Find where the given text appears and provide that cell's center as (X, Y) coordinate. 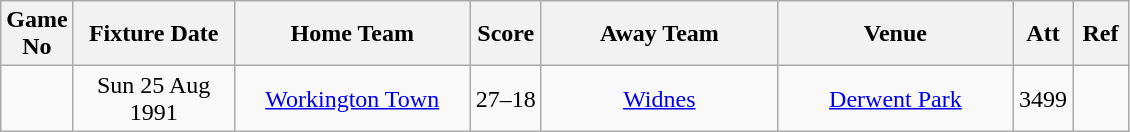
Away Team (659, 34)
Sun 25 Aug 1991 (154, 98)
Fixture Date (154, 34)
27–18 (506, 98)
Game No (37, 34)
3499 (1042, 98)
Ref (1100, 34)
Widnes (659, 98)
Score (506, 34)
Derwent Park (895, 98)
Att (1042, 34)
Workington Town (352, 98)
Venue (895, 34)
Home Team (352, 34)
